Determine the (X, Y) coordinate at the center of the cell enclosing the given text.  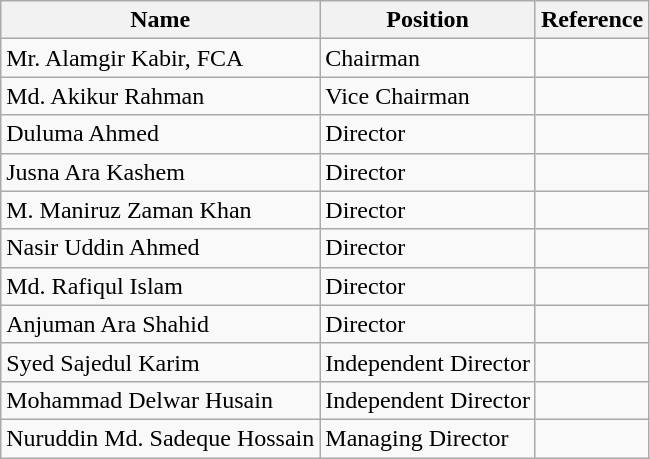
Mohammad Delwar Husain (160, 400)
Position (428, 20)
Md. Akikur Rahman (160, 96)
Duluma Ahmed (160, 134)
Nuruddin Md. Sadeque Hossain (160, 438)
Chairman (428, 58)
Managing Director (428, 438)
Anjuman Ara Shahid (160, 324)
Mr. Alamgir Kabir, FCA (160, 58)
Md. Rafiqul Islam (160, 286)
Jusna Ara Kashem (160, 172)
Name (160, 20)
M. Maniruz Zaman Khan (160, 210)
Nasir Uddin Ahmed (160, 248)
Vice Chairman (428, 96)
Reference (592, 20)
Syed Sajedul Karim (160, 362)
